Extract the (X, Y) coordinate from the center of the cell holding the provided text.  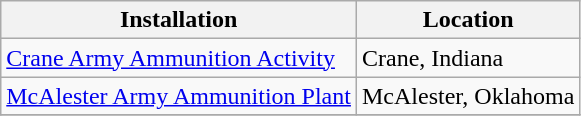
Crane, Indiana (468, 58)
Installation (179, 20)
Crane Army Ammunition Activity (179, 58)
Location (468, 20)
McAlester, Oklahoma (468, 96)
McAlester Army Ammunition Plant (179, 96)
